Search for the cell housing the specified text and yield its [x, y] center coordinate. 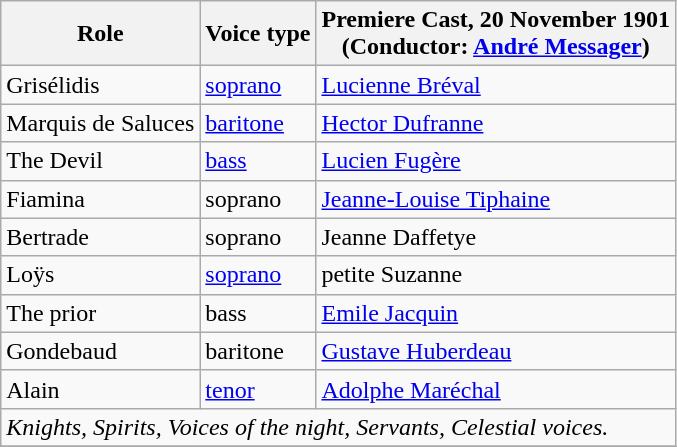
Jeanne-Louise Tiphaine [496, 199]
Marquis de Saluces [100, 123]
Jeanne Daffetye [496, 237]
Loÿs [100, 275]
Bertrade [100, 237]
Hector Dufranne [496, 123]
Lucien Fugère [496, 161]
tenor [258, 389]
Alain [100, 389]
Role [100, 34]
Grisélidis [100, 85]
Lucienne Bréval [496, 85]
Voice type [258, 34]
Gustave Huberdeau [496, 351]
petite Suzanne [496, 275]
Knights, Spirits, Voices of the night, Servants, Celestial voices. [338, 427]
Adolphe Maréchal [496, 389]
Emile Jacquin [496, 313]
Fiamina [100, 199]
Gondebaud [100, 351]
Premiere Cast, 20 November 1901(Conductor: André Messager) [496, 34]
The Devil [100, 161]
The prior [100, 313]
